Return the (x, y) coordinate for the center point of the cell that contains the specified text.  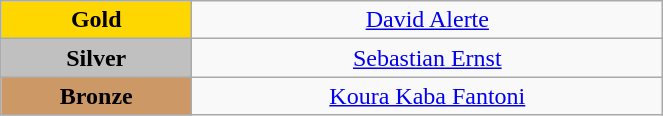
Gold (96, 20)
Silver (96, 58)
David Alerte (428, 20)
Koura Kaba Fantoni (428, 96)
Bronze (96, 96)
Sebastian Ernst (428, 58)
